Detect which cell encompasses the target text, then output its (x, y) center coordinate. 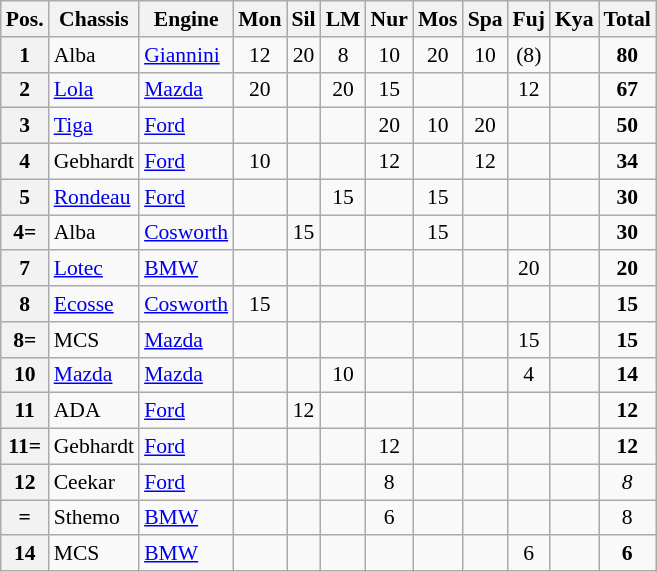
5 (25, 197)
Nur (390, 19)
Tiga (94, 126)
Sil (303, 19)
8= (25, 340)
LM (344, 19)
Kya (574, 19)
Fuj (528, 19)
80 (628, 55)
7 (25, 269)
Lola (94, 90)
67 (628, 90)
1 (25, 55)
11 (25, 411)
Ceekar (94, 482)
11= (25, 447)
Ecosse (94, 304)
Mon (260, 19)
2 (25, 90)
4= (25, 233)
= (25, 518)
Spa (486, 19)
34 (628, 162)
ADA (94, 411)
Rondeau (94, 197)
Engine (186, 19)
3 (25, 126)
50 (628, 126)
Giannini (186, 55)
Lotec (94, 269)
(8) (528, 55)
Total (628, 19)
Mos (438, 19)
Pos. (25, 19)
Sthemo (94, 518)
Chassis (94, 19)
